Return (X, Y) of the center of cell containing provided text 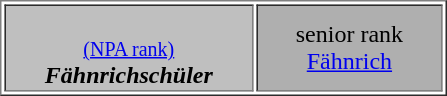
(NPA rank)Fähnrichschüler (128, 48)
senior rankFähnrich (350, 48)
